Extract the (x, y) coordinate from the center of the cell holding the provided text.  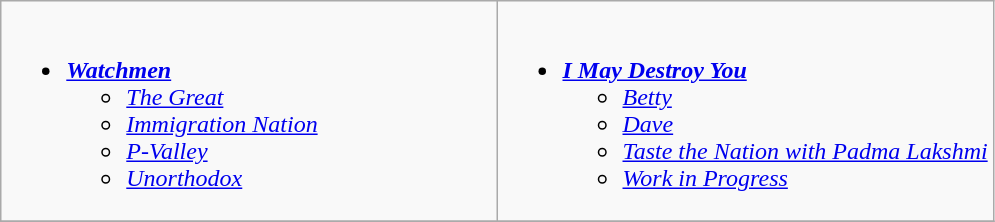
WatchmenThe GreatImmigration NationP-ValleyUnorthodox (249, 112)
I May Destroy YouBettyDaveTaste the Nation with Padma LakshmiWork in Progress (745, 112)
